Capture the cell that displays the provided text and extract its (X, Y) central coordinate. 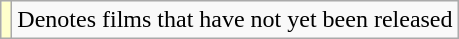
Denotes films that have not yet been released (235, 20)
